Output the [X, Y] coordinate of the center of the cell containing the given text.  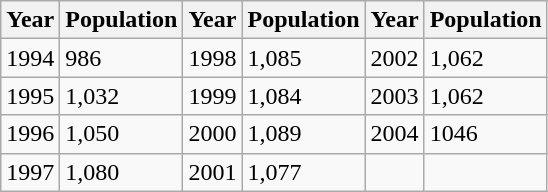
2002 [394, 58]
1,032 [122, 96]
1996 [30, 134]
986 [122, 58]
1997 [30, 172]
1999 [212, 96]
2001 [212, 172]
2004 [394, 134]
1,085 [304, 58]
2003 [394, 96]
1,084 [304, 96]
1,080 [122, 172]
1,077 [304, 172]
1994 [30, 58]
1,089 [304, 134]
1995 [30, 96]
1,050 [122, 134]
1998 [212, 58]
2000 [212, 134]
1046 [486, 134]
